Extract the [x, y] coordinate from the center of the cell holding the provided text.  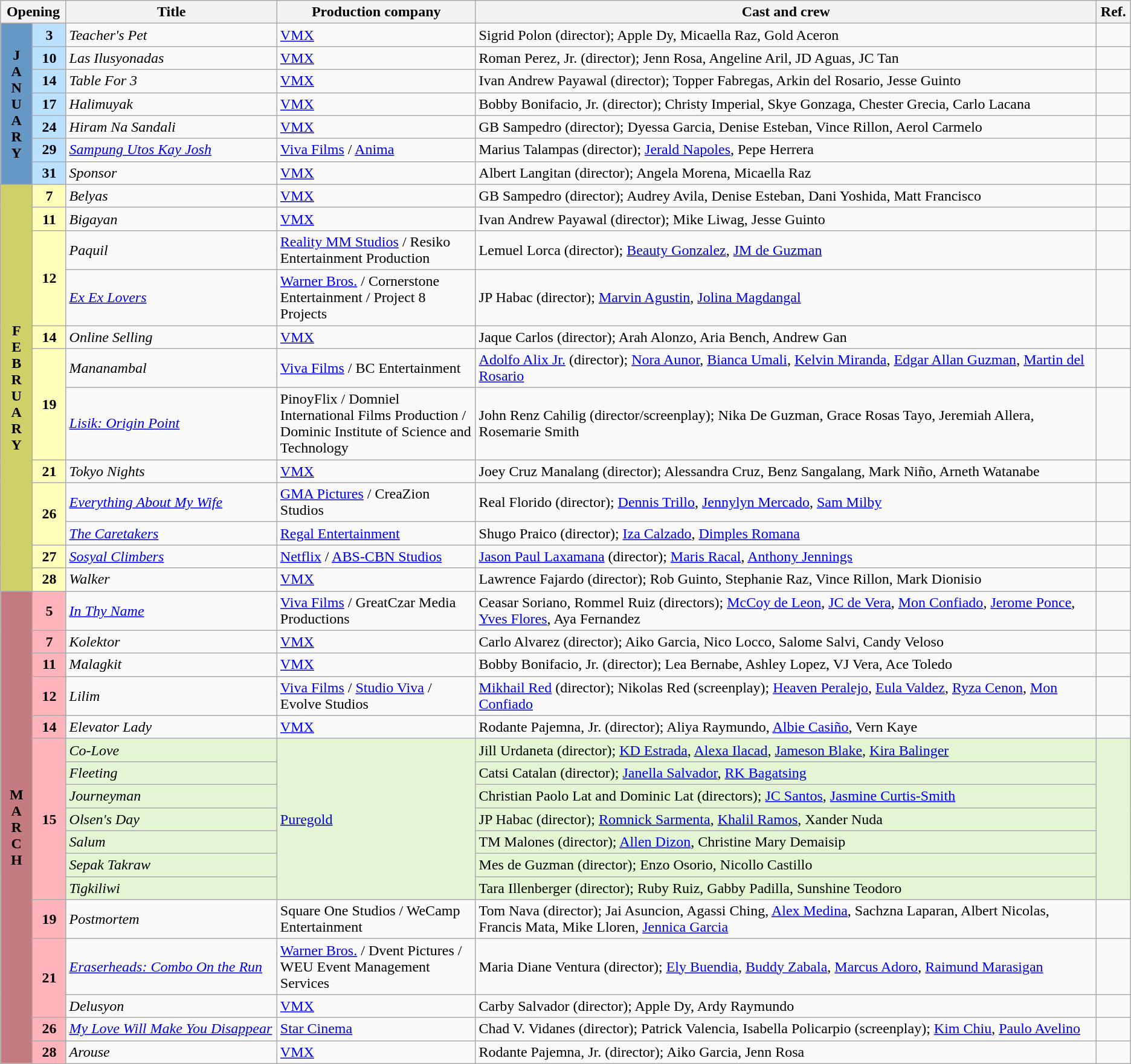
JP Habac (director); Marvin Agustin, Jolina Magdangal [785, 297]
Table For 3 [172, 81]
GMA Pictures / CreaZion Studios [376, 503]
Rodante Pajemna, Jr. (director); Aliya Raymundo, Albie Casiño, Vern Kaye [785, 727]
Sampung Utos Kay Josh [172, 150]
Malagkit [172, 665]
Ivan Andrew Payawal (director); Mike Liwag, Jesse Guinto [785, 219]
Olsen's Day [172, 819]
Carby Salvador (director); Apple Dy, Ardy Raymundo [785, 1006]
JANUARY [17, 104]
Viva Films / GreatCzar Media Productions [376, 610]
29 [50, 150]
Ex Ex Lovers [172, 297]
PinoyFlix / Domniel International Films Production / Dominic Institute of Science and Technology [376, 424]
Bobby Bonifacio, Jr. (director); Christy Imperial, Skye Gonzaga, Chester Grecia, Carlo Lacana [785, 104]
Co-Love [172, 750]
Albert Langitan (director); Angela Morena, Micaella Raz [785, 173]
Cast and crew [785, 12]
Postmortem [172, 920]
Star Cinema [376, 1029]
Mananambal [172, 369]
17 [50, 104]
Lawrence Fajardo (director); Rob Guinto, Stephanie Raz, Vince Rillon, Mark Dionisio [785, 579]
Tigkiliwi [172, 888]
Tom Nava (director); Jai Asuncion, Agassi Ching, Alex Medina, Sachzna Laparan, Albert Nicolas, Francis Mata, Mike Lloren, Jennica Garcia [785, 920]
15 [50, 819]
Roman Perez, Jr. (director); Jenn Rosa, Angeline Aril, JD Aguas, JC Tan [785, 58]
Kolektor [172, 642]
Rodante Pajemna, Jr. (director); Aiko Garcia, Jenn Rosa [785, 1052]
Title [172, 12]
Teacher's Pet [172, 35]
Production company [376, 12]
Ivan Andrew Payawal (director); Topper Fabregas, Arkin del Rosario, Jesse Guinto [785, 81]
Journeyman [172, 796]
Jason Paul Laxamana (director); Maris Racal, Anthony Jennings [785, 556]
Warner Bros. / Dvent Pictures / WEU Event Management Services [376, 967]
Sepak Takraw [172, 865]
Regal Entertainment [376, 534]
Joey Cruz Manalang (director); Alessandra Cruz, Benz Sangalang, Mark Niño, Arneth Watanabe [785, 471]
Bobby Bonifacio, Jr. (director); Lea Bernabe, Ashley Lopez, VJ Vera, Ace Toledo [785, 665]
Tara Illenberger (director); Ruby Ruiz, Gabby Padilla, Sunshine Teodoro [785, 888]
27 [50, 556]
3 [50, 35]
Christian Paolo Lat and Dominic Lat (directors); JC Santos, Jasmine Curtis-Smith [785, 796]
GB Sampedro (director); Audrey Avila, Denise Esteban, Dani Yoshida, Matt Francisco [785, 196]
Sosyal Climbers [172, 556]
Las Ilusyonadas [172, 58]
31 [50, 173]
TM Malones (director); Allen Dizon, Christine Mary Demaisip [785, 842]
GB Sampedro (director); Dyessa Garcia, Denise Esteban, Vince Rillon, Aerol Carmelo [785, 127]
Walker [172, 579]
Mes de Guzman (director); Enzo Osorio, Nicollo Castillo [785, 865]
Square One Studios / WeCamp Entertainment [376, 920]
The Caretakers [172, 534]
Belyas [172, 196]
Jaque Carlos (director); Arah Alonzo, Aria Bench, Andrew Gan [785, 337]
Chad V. Vidanes (director); Patrick Valencia, Isabella Policarpio (screenplay); Kim Chiu, Paulo Avelino [785, 1029]
Lisik: Origin Point [172, 424]
MARCH [17, 827]
5 [50, 610]
Tokyo Nights [172, 471]
Puregold [376, 819]
In Thy Name [172, 610]
Salum [172, 842]
Carlo Alvarez (director); Aiko Garcia, Nico Locco, Salome Salvi, Candy Veloso [785, 642]
Catsi Catalan (director); Janella Salvador, RK Bagatsing [785, 773]
Bigayan [172, 219]
Delusyon [172, 1006]
Jill Urdaneta (director); KD Estrada, Alexa Ilacad, Jameson Blake, Kira Balinger [785, 750]
Opening [33, 12]
Warner Bros. / Cornerstone Entertainment / Project 8 Projects [376, 297]
Arouse [172, 1052]
Ceasar Soriano, Rommel Ruiz (directors); McCoy de Leon, JC de Vera, Mon Confiado, Jerome Ponce, Yves Flores, Aya Fernandez [785, 610]
Hiram Na Sandali [172, 127]
Paquil [172, 250]
Viva Films / BC Entertainment [376, 369]
Ref. [1113, 12]
Reality MM Studios / Resiko Entertainment Production [376, 250]
Everything About My Wife [172, 503]
Lemuel Lorca (director); Beauty Gonzalez, JM de Guzman [785, 250]
Elevator Lady [172, 727]
FEBRUARY [17, 388]
Shugo Praico (director); Iza Calzado, Dimples Romana [785, 534]
Mikhail Red (director); Nikolas Red (screenplay); Heaven Peralejo, Eula Valdez, Ryza Cenon, Mon Confiado [785, 696]
Halimuyak [172, 104]
Online Selling [172, 337]
10 [50, 58]
John Renz Cahilig (director/screenplay); Nika De Guzman, Grace Rosas Tayo, Jeremiah Allera, Rosemarie Smith [785, 424]
Maria Diane Ventura (director); Ely Buendia, Buddy Zabala, Marcus Adoro, Raimund Marasigan [785, 967]
Adolfo Alix Jr. (director); Nora Aunor, Bianca Umali, Kelvin Miranda, Edgar Allan Guzman, Martin del Rosario [785, 369]
Real Florido (director); Dennis Trillo, Jennylyn Mercado, Sam Milby [785, 503]
Lilim [172, 696]
Fleeting [172, 773]
My Love Will Make You Disappear [172, 1029]
Eraserheads: Combo On the Run [172, 967]
Marius Talampas (director); Jerald Napoles, Pepe Herrera [785, 150]
Viva Films / Studio Viva / Evolve Studios [376, 696]
Sponsor [172, 173]
Netflix / ABS-CBN Studios [376, 556]
JP Habac (director); Romnick Sarmenta, Khalil Ramos, Xander Nuda [785, 819]
Viva Films / Anima [376, 150]
Sigrid Polon (director); Apple Dy, Micaella Raz, Gold Aceron [785, 35]
24 [50, 127]
